From the cell containing the given text, extract its center point as (X, Y) coordinate. 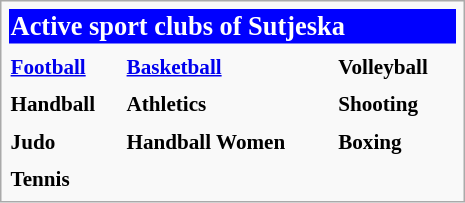
Basketball (230, 66)
Handball (66, 104)
Athletics (230, 104)
Judo (66, 141)
Volleyball (397, 66)
Football (66, 66)
Shooting (397, 104)
Handball Women (230, 141)
Boxing (397, 141)
Tennis (66, 179)
Active sport clubs of Sutjeska (232, 26)
